Extract the (X, Y) coordinate from the center of the cell holding the provided text.  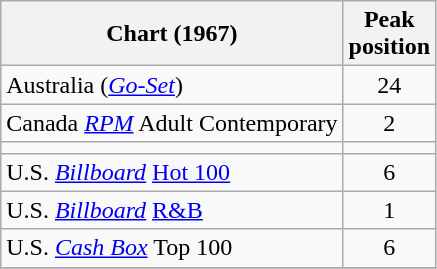
Canada RPM Adult Contemporary (172, 123)
U.S. Cash Box Top 100 (172, 248)
U.S. Billboard R&B (172, 210)
24 (389, 85)
2 (389, 123)
U.S. Billboard Hot 100 (172, 172)
Chart (1967) (172, 34)
Australia (Go-Set) (172, 85)
Peakposition (389, 34)
1 (389, 210)
